Extract the [x, y] coordinate from the center of the cell holding the provided text.  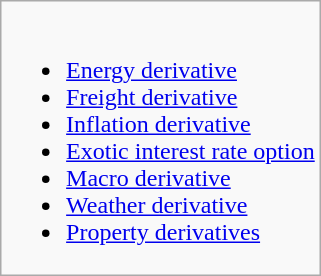
Energy derivativeFreight derivativeInflation derivativeExotic interest rate optionMacro derivativeWeather derivativeProperty derivatives [161, 138]
